Scan for the cell matching the given text and deliver its (x, y) coordinate at center. 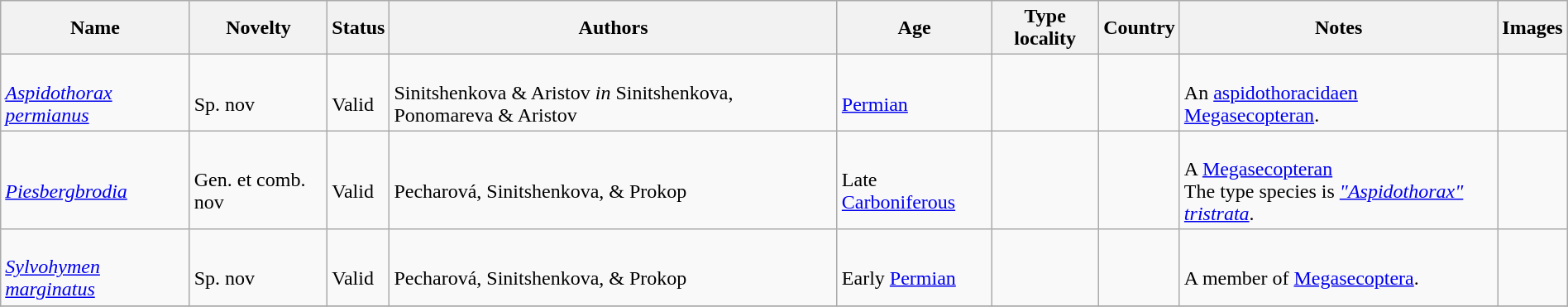
Authors (614, 28)
Name (95, 28)
An aspidothoracidaen Megasecopteran. (1338, 93)
Early Permian (914, 267)
Aspidothorax permianus (95, 93)
Images (1532, 28)
Novelty (258, 28)
Sylvohymen marginatus (95, 267)
Status (359, 28)
A member of Megasecoptera. (1338, 267)
Age (914, 28)
A MegasecopteranThe type species is "Aspidothorax" tristrata. (1338, 180)
Late Carboniferous (914, 180)
Country (1140, 28)
Sinitshenkova & Aristov in Sinitshenkova, Ponomareva & Aristov (614, 93)
Gen. et comb. nov (258, 180)
Piesbergbrodia (95, 180)
Notes (1338, 28)
Type locality (1045, 28)
Permian (914, 93)
